Return [X, Y] of the center of cell containing provided text 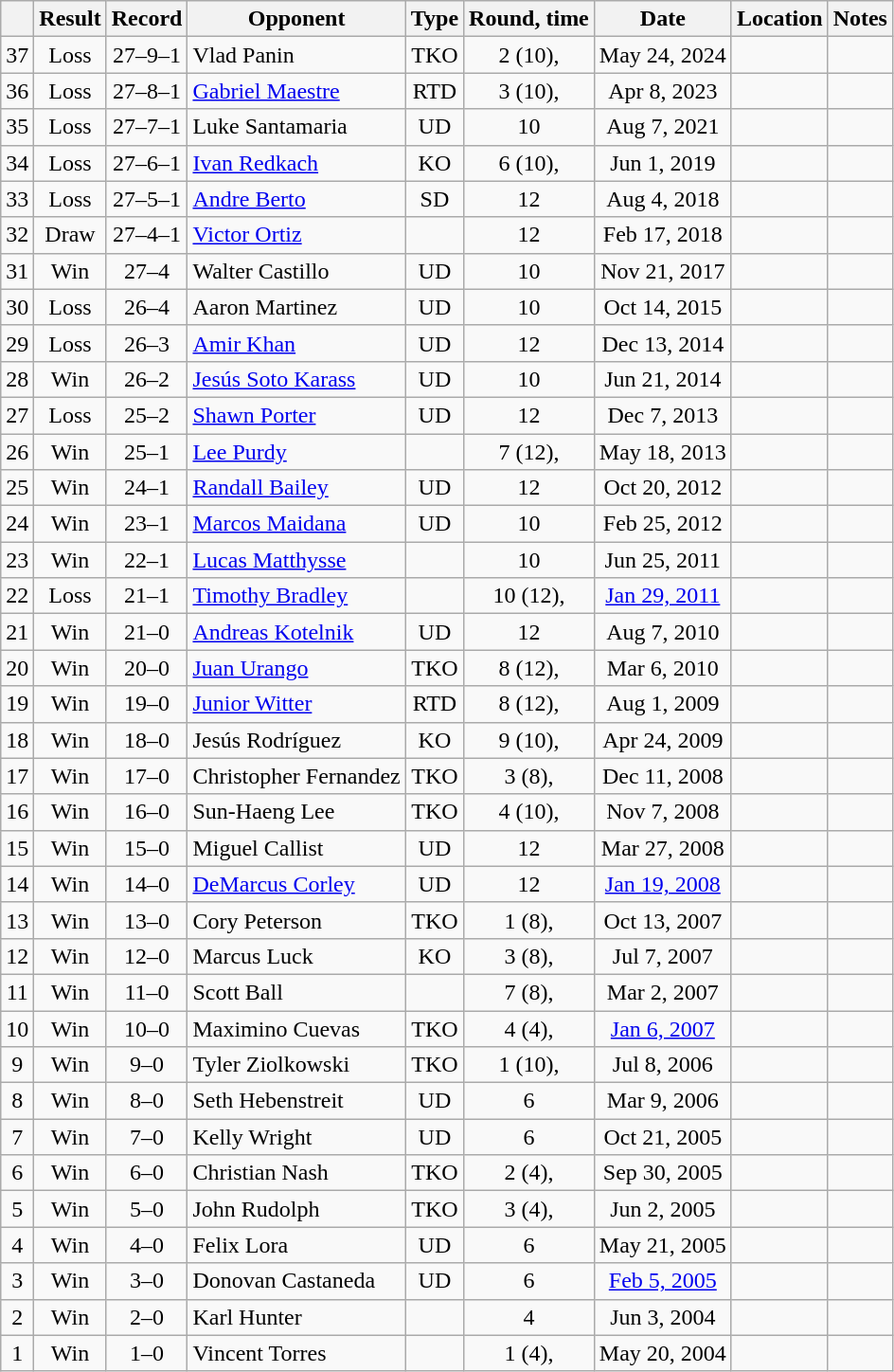
Amir Khan [296, 343]
Felix Lora [296, 1245]
25 [17, 488]
8 [17, 1101]
30 [17, 307]
Mar 9, 2006 [663, 1101]
Date [663, 19]
17–0 [147, 776]
3–0 [147, 1281]
3 (10), [529, 91]
3 [17, 1281]
Jesús Soto Karass [296, 379]
26–3 [147, 343]
Timothy Bradley [296, 596]
Dec 11, 2008 [663, 776]
25–2 [147, 415]
Juan Urango [296, 668]
9 (10), [529, 740]
2 [17, 1317]
Andreas Kotelnik [296, 632]
Vlad Panin [296, 55]
John Rudolph [296, 1209]
2 (10), [529, 55]
Jun 2, 2005 [663, 1209]
13–0 [147, 920]
Location [779, 19]
23–1 [147, 524]
7 [17, 1137]
21 [17, 632]
Jan 6, 2007 [663, 1028]
Jan 29, 2011 [663, 596]
7–0 [147, 1137]
Ivan Redkach [296, 163]
1 (8), [529, 920]
16 [17, 812]
Apr 24, 2009 [663, 740]
Aug 4, 2018 [663, 199]
Gabriel Maestre [296, 91]
2 (4), [529, 1173]
2–0 [147, 1317]
Nov 21, 2017 [663, 271]
27–9–1 [147, 55]
Sun-Haeng Lee [296, 812]
15 [17, 848]
17 [17, 776]
Oct 21, 2005 [663, 1137]
Aaron Martinez [296, 307]
26 [17, 452]
14 [17, 884]
Tyler Ziolkowski [296, 1065]
15–0 [147, 848]
26–4 [147, 307]
Dec 13, 2014 [663, 343]
4 (10), [529, 812]
11 [17, 992]
Type [434, 19]
Mar 27, 2008 [663, 848]
10 (12), [529, 596]
7 (12), [529, 452]
20–0 [147, 668]
16–0 [147, 812]
Round, time [529, 19]
Jul 7, 2007 [663, 956]
Vincent Torres [296, 1353]
Marcos Maidana [296, 524]
6 (10), [529, 163]
23 [17, 560]
27–4–1 [147, 235]
Notes [860, 19]
8–0 [147, 1101]
Maximino Cuevas [296, 1028]
Miguel Callist [296, 848]
Jun 3, 2004 [663, 1317]
Karl Hunter [296, 1317]
24–1 [147, 488]
Oct 13, 2007 [663, 920]
Apr 8, 2023 [663, 91]
Aug 7, 2010 [663, 632]
Sep 30, 2005 [663, 1173]
19 [17, 704]
4–0 [147, 1245]
18 [17, 740]
May 24, 2024 [663, 55]
May 21, 2005 [663, 1245]
Christopher Fernandez [296, 776]
Randall Bailey [296, 488]
May 20, 2004 [663, 1353]
35 [17, 127]
SD [434, 199]
26–2 [147, 379]
Christian Nash [296, 1173]
Nov 7, 2008 [663, 812]
9–0 [147, 1065]
Seth Hebenstreit [296, 1101]
36 [17, 91]
Feb 5, 2005 [663, 1281]
5 [17, 1209]
Scott Ball [296, 992]
27–7–1 [147, 127]
9 [17, 1065]
Victor Ortiz [296, 235]
May 18, 2013 [663, 452]
Donovan Castaneda [296, 1281]
Junior Witter [296, 704]
Lucas Matthysse [296, 560]
Jun 1, 2019 [663, 163]
Feb 25, 2012 [663, 524]
5–0 [147, 1209]
37 [17, 55]
Result [70, 19]
6–0 [147, 1173]
27–8–1 [147, 91]
Jul 8, 2006 [663, 1065]
Aug 7, 2021 [663, 127]
Mar 2, 2007 [663, 992]
Marcus Luck [296, 956]
Walter Castillo [296, 271]
Oct 14, 2015 [663, 307]
31 [17, 271]
12–0 [147, 956]
4 (4), [529, 1028]
13 [17, 920]
Mar 6, 2010 [663, 668]
Andre Berto [296, 199]
Shawn Porter [296, 415]
25–1 [147, 452]
34 [17, 163]
Jan 19, 2008 [663, 884]
11–0 [147, 992]
1–0 [147, 1353]
Jun 25, 2011 [663, 560]
20 [17, 668]
22–1 [147, 560]
27–4 [147, 271]
24 [17, 524]
27–6–1 [147, 163]
Luke Santamaria [296, 127]
Feb 17, 2018 [663, 235]
28 [17, 379]
Dec 7, 2013 [663, 415]
14–0 [147, 884]
32 [17, 235]
Cory Peterson [296, 920]
10–0 [147, 1028]
21–0 [147, 632]
Opponent [296, 19]
3 (4), [529, 1209]
Draw [70, 235]
19–0 [147, 704]
27–5–1 [147, 199]
1 (4), [529, 1353]
DeMarcus Corley [296, 884]
Aug 1, 2009 [663, 704]
Oct 20, 2012 [663, 488]
Kelly Wright [296, 1137]
Jun 21, 2014 [663, 379]
1 (10), [529, 1065]
22 [17, 596]
Lee Purdy [296, 452]
18–0 [147, 740]
7 (8), [529, 992]
1 [17, 1353]
21–1 [147, 596]
Record [147, 19]
27 [17, 415]
29 [17, 343]
Jesús Rodríguez [296, 740]
33 [17, 199]
